From the cell containing the given text, extract its center point as [X, Y] coordinate. 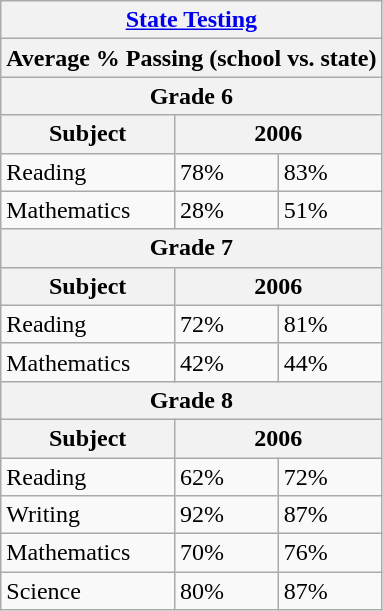
28% [227, 210]
81% [330, 324]
Grade 6 [192, 96]
Writing [88, 515]
80% [227, 591]
State Testing [192, 20]
51% [330, 210]
Grade 7 [192, 248]
44% [330, 362]
70% [227, 553]
83% [330, 172]
92% [227, 515]
42% [227, 362]
76% [330, 553]
Average % Passing (school vs. state) [192, 58]
Grade 8 [192, 400]
Science [88, 591]
62% [227, 477]
78% [227, 172]
